Identify which cell holds the provided text, then report its [X, Y] central coordinate. 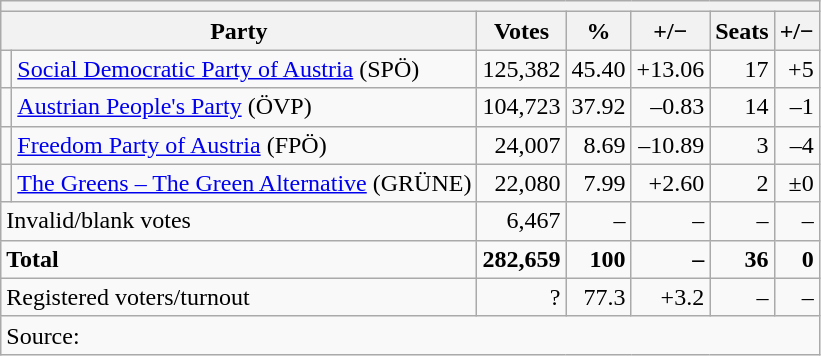
125,382 [522, 69]
77.3 [598, 297]
Austrian People's Party (ÖVP) [244, 107]
22,080 [522, 183]
Total [239, 259]
Party [239, 31]
282,659 [522, 259]
Freedom Party of Austria (FPÖ) [244, 145]
36 [742, 259]
The Greens – The Green Alternative (GRÜNE) [244, 183]
±0 [796, 183]
–4 [796, 145]
37.92 [598, 107]
8.69 [598, 145]
2 [742, 183]
0 [796, 259]
+3.2 [670, 297]
Invalid/blank votes [239, 221]
6,467 [522, 221]
–1 [796, 107]
+5 [796, 69]
–10.89 [670, 145]
45.40 [598, 69]
–0.83 [670, 107]
? [522, 297]
% [598, 31]
Votes [522, 31]
100 [598, 259]
Source: [410, 335]
Social Democratic Party of Austria (SPÖ) [244, 69]
+2.60 [670, 183]
3 [742, 145]
Seats [742, 31]
104,723 [522, 107]
17 [742, 69]
7.99 [598, 183]
Registered voters/turnout [239, 297]
+13.06 [670, 69]
14 [742, 107]
24,007 [522, 145]
